Determine the (X, Y) coordinate at the center of the cell enclosing the given text.  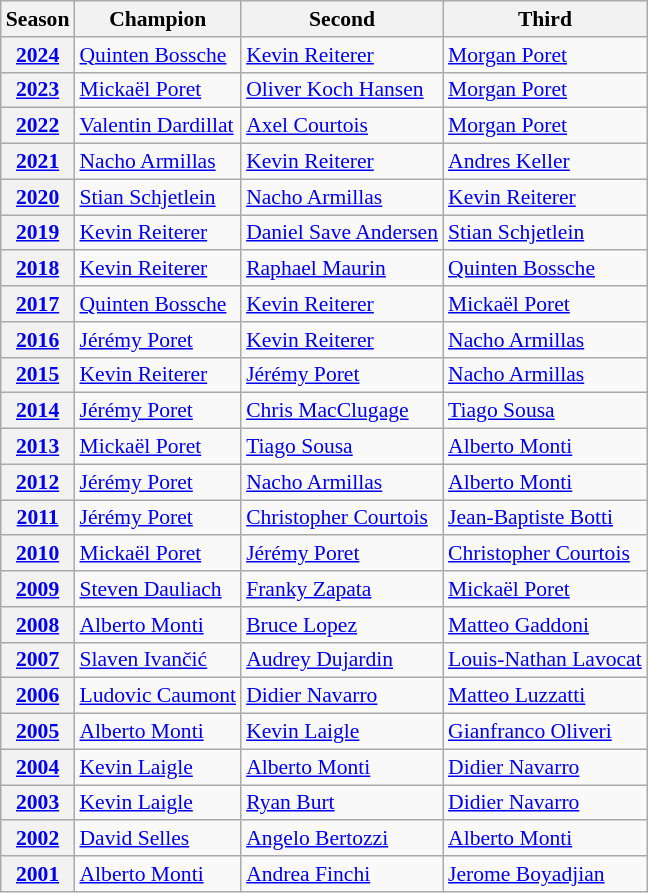
2006 (38, 696)
David Selles (158, 839)
Daniel Save Andersen (342, 233)
2017 (38, 304)
Axel Courtois (342, 126)
Raphael Maurin (342, 269)
Season (38, 19)
2012 (38, 482)
Andrea Finchi (342, 874)
Franky Zapata (342, 589)
Andres Keller (545, 162)
2010 (38, 554)
2020 (38, 197)
2002 (38, 839)
2015 (38, 375)
Matteo Gaddoni (545, 625)
Jerome Boyadjian (545, 874)
Angelo Bertozzi (342, 839)
Jean-Baptiste Botti (545, 518)
Chris MacClugage (342, 411)
Oliver Koch Hansen (342, 90)
2004 (38, 767)
Ludovic Caumont (158, 696)
Valentin Dardillat (158, 126)
Slaven Ivančić (158, 660)
2003 (38, 803)
Ryan Burt (342, 803)
2011 (38, 518)
2018 (38, 269)
2001 (38, 874)
2014 (38, 411)
2016 (38, 340)
2022 (38, 126)
2008 (38, 625)
Matteo Luzzatti (545, 696)
Louis-Nathan Lavocat (545, 660)
2007 (38, 660)
2009 (38, 589)
2021 (38, 162)
2005 (38, 732)
Third (545, 19)
Bruce Lopez (342, 625)
Second (342, 19)
2019 (38, 233)
2023 (38, 90)
Gianfranco Oliveri (545, 732)
Champion (158, 19)
Audrey Dujardin (342, 660)
2013 (38, 447)
Steven Dauliach (158, 589)
2024 (38, 55)
